Determine the (x, y) coordinate at the center of the cell enclosing the given text.  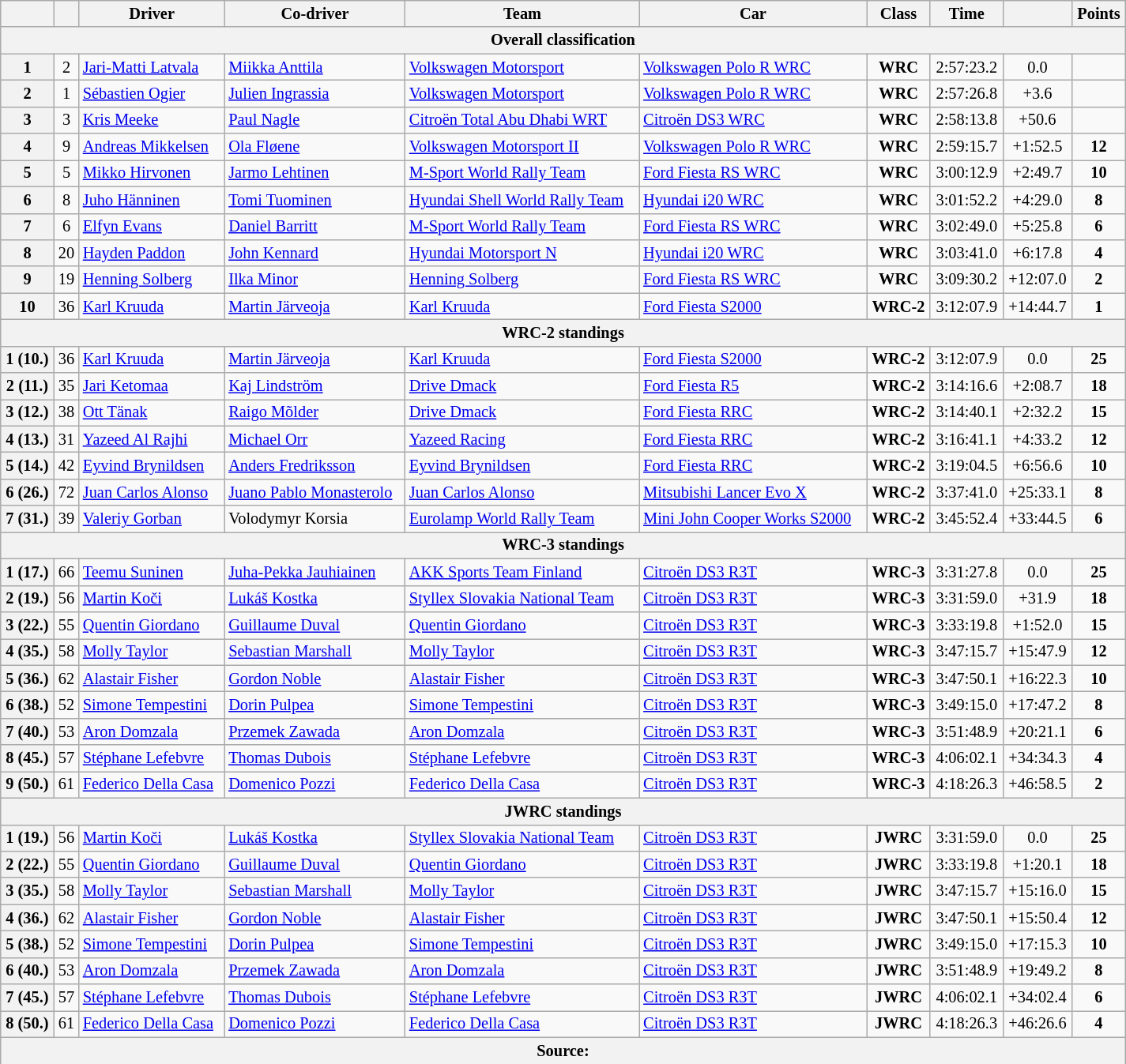
Yazeed Al Rajhi (152, 439)
+25:33.1 (1037, 492)
4 (35.) (27, 652)
3:01:52.2 (966, 200)
Tomi Tuominen (314, 200)
Citroën Total Abu Dhabi WRT (522, 120)
Juha-Pekka Jauhiainen (314, 572)
Michael Orr (314, 439)
3:02:49.0 (966, 227)
Paul Nagle (314, 120)
35 (66, 386)
Jari-Matti Latvala (152, 67)
9 (50.) (27, 784)
+6:56.6 (1037, 465)
+5:25.8 (1037, 227)
7 (45.) (27, 998)
+4:29.0 (1037, 200)
+17:15.3 (1037, 944)
2:57:26.8 (966, 93)
3:03:41.0 (966, 253)
Andreas Mikkelsen (152, 147)
Anders Fredriksson (314, 465)
Raigo Mõlder (314, 412)
19 (66, 280)
Class (899, 13)
+31.9 (1037, 599)
Miikka Anttila (314, 67)
WRC-3 standings (563, 545)
3:16:41.1 (966, 439)
Eurolamp World Rally Team (522, 519)
+19:49.2 (1037, 971)
Volodymyr Korsia (314, 519)
+33:44.5 (1037, 519)
Points (1099, 13)
2:57:23.2 (966, 67)
Hyundai Motorsport N (522, 253)
+1:52.0 (1037, 625)
+14:44.7 (1037, 306)
3 (35.) (27, 891)
+1:20.1 (1037, 864)
+34:02.4 (1037, 998)
6 (26.) (27, 492)
+17:47.2 (1037, 705)
+4:33.2 (1037, 439)
Hayden Paddon (152, 253)
Kaj Lindström (314, 386)
Overall classification (563, 40)
+46:26.6 (1037, 1024)
Valeriy Gorban (152, 519)
2 (22.) (27, 864)
+46:58.5 (1037, 784)
Kris Meeke (152, 120)
3:37:41.0 (966, 492)
+2:08.7 (1037, 386)
3:19:04.5 (966, 465)
+15:47.9 (1037, 652)
66 (66, 572)
Jari Ketomaa (152, 386)
6 (40.) (27, 971)
Ilka Minor (314, 280)
31 (66, 439)
72 (66, 492)
20 (66, 253)
JWRC standings (563, 811)
3:09:30.2 (966, 280)
3:14:40.1 (966, 412)
+2:32.2 (1037, 412)
Hyundai Shell World Rally Team (522, 200)
1 (17.) (27, 572)
+1:52.5 (1037, 147)
2 (19.) (27, 599)
1 (19.) (27, 838)
John Kennard (314, 253)
7 (31.) (27, 519)
7 (27, 227)
Source: (563, 1051)
3 (12.) (27, 412)
1 (10.) (27, 359)
+50.6 (1037, 120)
Volkswagen Motorsport II (522, 147)
2:59:15.7 (966, 147)
2 (11.) (27, 386)
4 (36.) (27, 918)
3:14:16.6 (966, 386)
Mikko Hirvonen (152, 173)
6 (38.) (27, 705)
3:00:12.9 (966, 173)
Team (522, 13)
5 (38.) (27, 944)
8 (45.) (27, 758)
+2:49.7 (1037, 173)
7 (40.) (27, 731)
Julien Ingrassia (314, 93)
Ford Fiesta R5 (752, 386)
3:31:27.8 (966, 572)
5 (14.) (27, 465)
5 (36.) (27, 679)
3:45:52.4 (966, 519)
Mini John Cooper Works S2000 (752, 519)
Co-driver (314, 13)
Teemu Suninen (152, 572)
Jarmo Lehtinen (314, 173)
Car (752, 13)
39 (66, 519)
3 (22.) (27, 625)
42 (66, 465)
+16:22.3 (1037, 679)
Citroën DS3 WRC (752, 120)
2:58:13.8 (966, 120)
Juano Pablo Monasterolo (314, 492)
+6:17.8 (1037, 253)
+15:50.4 (1037, 918)
Yazeed Racing (522, 439)
AKK Sports Team Finland (522, 572)
Ott Tänak (152, 412)
WRC-2 standings (563, 333)
+15:16.0 (1037, 891)
+20:21.1 (1037, 731)
Daniel Barritt (314, 227)
4 (13.) (27, 439)
Time (966, 13)
Juho Hänninen (152, 200)
8 (50.) (27, 1024)
Ola Fløene (314, 147)
38 (66, 412)
Driver (152, 13)
Mitsubishi Lancer Evo X (752, 492)
Sébastien Ogier (152, 93)
+34:34.3 (1037, 758)
+3.6 (1037, 93)
+12:07.0 (1037, 280)
Elfyn Evans (152, 227)
